Provide the (X, Y) coordinate of the cell's center where the given text is located.  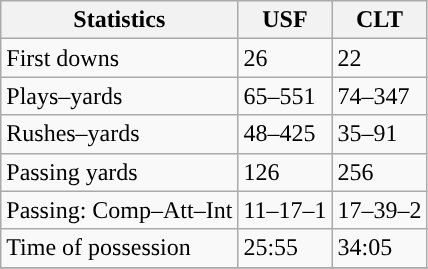
Plays–yards (120, 96)
11–17–1 (285, 210)
CLT (380, 20)
256 (380, 172)
35–91 (380, 134)
126 (285, 172)
26 (285, 58)
48–425 (285, 134)
65–551 (285, 96)
Passing yards (120, 172)
Statistics (120, 20)
34:05 (380, 248)
22 (380, 58)
Time of possession (120, 248)
Rushes–yards (120, 134)
17–39–2 (380, 210)
Passing: Comp–Att–Int (120, 210)
25:55 (285, 248)
USF (285, 20)
First downs (120, 58)
74–347 (380, 96)
